Output the [X, Y] coordinate of the center of the cell containing the given text.  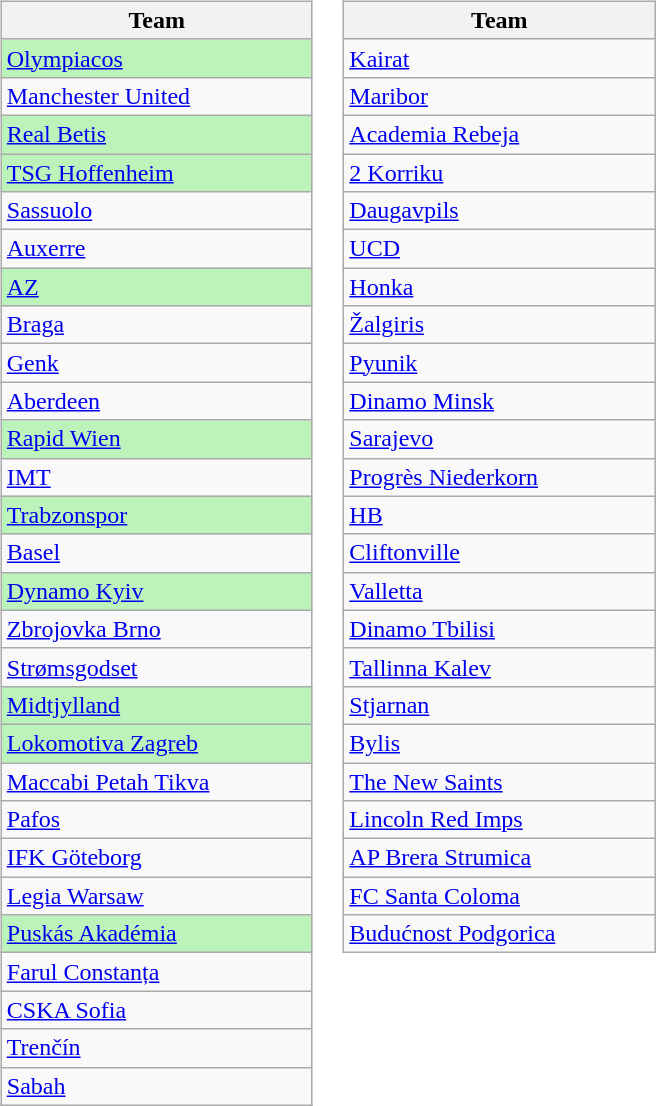
FC Santa Coloma [500, 896]
2 Korriku [500, 173]
Maccabi Petah Tikva [156, 781]
Žalgiris [500, 325]
Genk [156, 363]
Aberdeen [156, 401]
Dynamo Kyiv [156, 591]
Stjarnan [500, 705]
Farul Constanța [156, 972]
IFK Göteborg [156, 858]
Pyunik [500, 363]
AP Brera Strumica [500, 858]
Dinamo Minsk [500, 401]
Legia Warsaw [156, 896]
Progrès Niederkorn [500, 477]
Academia Rebeja [500, 134]
Braga [156, 325]
Midtjylland [156, 705]
Sassuolo [156, 211]
Trabzonspor [156, 515]
Manchester United [156, 96]
Daugavpils [500, 211]
Valletta [500, 591]
Lokomotiva Zagreb [156, 743]
Rapid Wien [156, 439]
Budućnost Podgorica [500, 934]
Trenčín [156, 1048]
Kairat [500, 58]
Basel [156, 553]
Zbrojovka Brno [156, 629]
HB [500, 515]
AZ [156, 287]
Pafos [156, 820]
Sarajevo [500, 439]
UCD [500, 249]
TSG Hoffenheim [156, 173]
The New Saints [500, 781]
Tallinna Kalev [500, 667]
Cliftonville [500, 553]
Dinamo Tbilisi [500, 629]
IMT [156, 477]
Puskás Akadémia [156, 934]
Auxerre [156, 249]
Strømsgodset [156, 667]
Sabah [156, 1086]
Real Betis [156, 134]
Honka [500, 287]
Lincoln Red Imps [500, 820]
Bylis [500, 743]
CSKA Sofia [156, 1010]
Maribor [500, 96]
Olympiacos [156, 58]
